Provide the [x, y] coordinate of the cell's center where the given text is located.  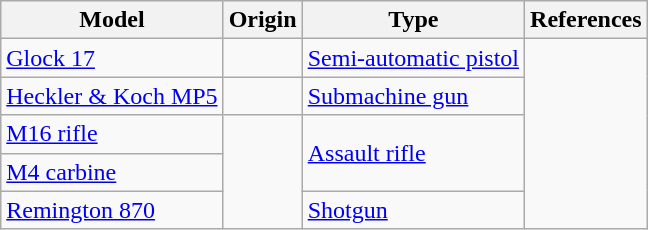
Semi-automatic pistol [413, 58]
Remington 870 [112, 210]
Type [413, 20]
Assault rifle [413, 153]
References [586, 20]
M4 carbine [112, 172]
Glock 17 [112, 58]
Origin [262, 20]
M16 rifle [112, 134]
Model [112, 20]
Heckler & Koch MP5 [112, 96]
Submachine gun [413, 96]
Shotgun [413, 210]
